Extract the (x, y) coordinate from the center of the cell holding the provided text.  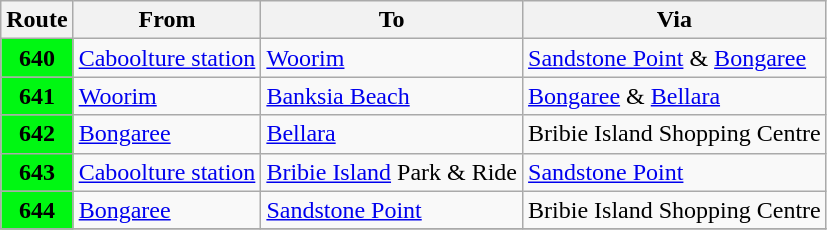
643 (37, 172)
Bongaree & Bellara (675, 96)
To (392, 20)
644 (37, 210)
641 (37, 96)
Route (37, 20)
Via (675, 20)
640 (37, 58)
642 (37, 134)
Banksia Beach (392, 96)
Sandstone Point & Bongaree (675, 58)
Bellara (392, 134)
Bribie Island Park & Ride (392, 172)
From (167, 20)
